Search for the cell housing the specified text and yield its (X, Y) center coordinate. 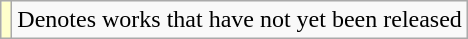
Denotes works that have not yet been released (240, 20)
